Detect which cell encompasses the target text, then output its (x, y) center coordinate. 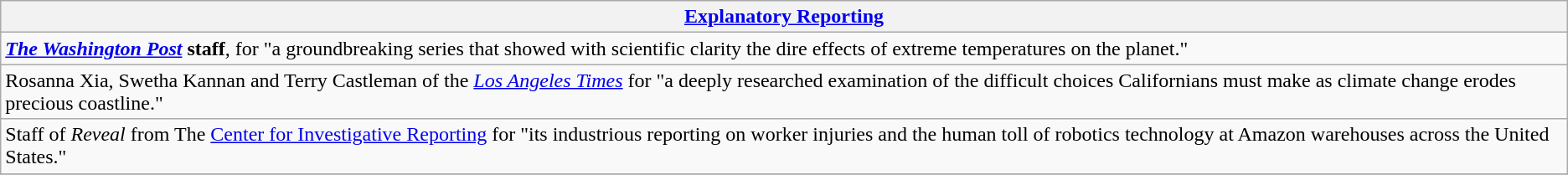
The Washington Post staff, for "a groundbreaking series that showed with scientific clarity the dire effects of extreme temperatures on the planet." (784, 49)
Explanatory Reporting (784, 17)
